Output the (X, Y) coordinate of the center of the cell containing the given text.  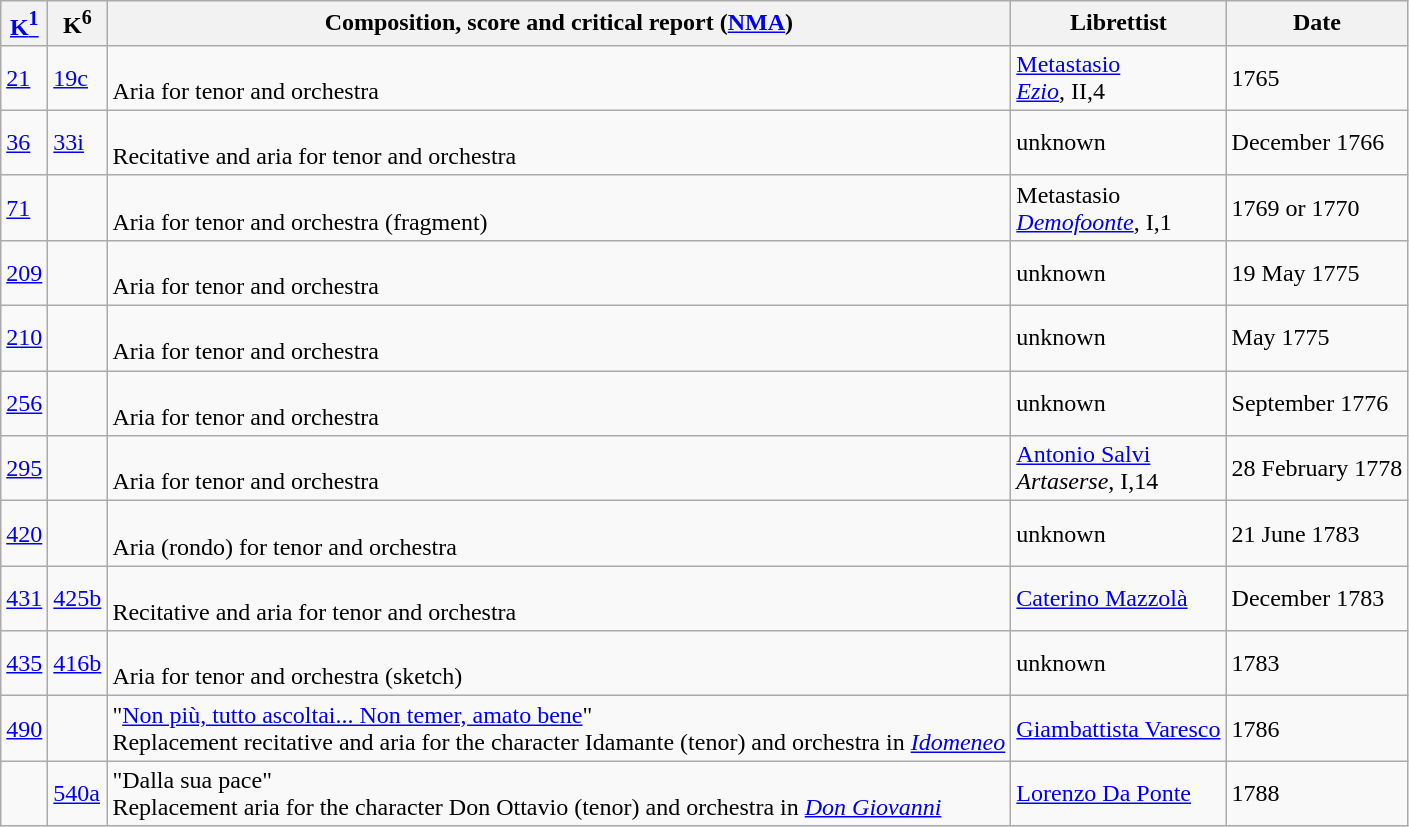
1786 (1317, 728)
21 June 1783 (1317, 534)
MetastasioDemofoonte, I,1 (1118, 208)
416b (78, 664)
425b (78, 598)
Aria (rondo) for tenor and orchestra (559, 534)
71 (24, 208)
Librettist (1118, 24)
Lorenzo Da Ponte (1118, 794)
"Non più, tutto ascoltai... Non temer, amato bene"Replacement recitative and aria for the character Idamante (tenor) and orchestra in Idomeneo (559, 728)
Antonio SalviArtaserse, I,14 (1118, 468)
28 February 1778 (1317, 468)
210 (24, 338)
209 (24, 272)
1783 (1317, 664)
September 1776 (1317, 404)
Giambattista Varesco (1118, 728)
1769 or 1770 (1317, 208)
420 (24, 534)
Date (1317, 24)
33i (78, 142)
Caterino Mazzolà (1118, 598)
MetastasioEzio, II,4 (1118, 78)
K1 (24, 24)
Aria for tenor and orchestra (sketch) (559, 664)
1788 (1317, 794)
19c (78, 78)
May 1775 (1317, 338)
K6 (78, 24)
256 (24, 404)
435 (24, 664)
December 1766 (1317, 142)
295 (24, 468)
"Dalla sua pace"Replacement aria for the character Don Ottavio (tenor) and orchestra in Don Giovanni (559, 794)
1765 (1317, 78)
December 1783 (1317, 598)
490 (24, 728)
Aria for tenor and orchestra (fragment) (559, 208)
19 May 1775 (1317, 272)
21 (24, 78)
36 (24, 142)
Composition, score and critical report (NMA) (559, 24)
540a (78, 794)
431 (24, 598)
